From the cell containing the given text, extract its center point as [X, Y] coordinate. 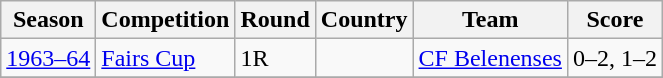
Team [490, 20]
Competition [166, 20]
Round [275, 20]
Country [364, 20]
1963–64 [48, 58]
Score [614, 20]
Season [48, 20]
1R [275, 58]
CF Belenenses [490, 58]
0–2, 1–2 [614, 58]
Fairs Cup [166, 58]
